Provide the [X, Y] coordinate of the cell's center where the given text is located.  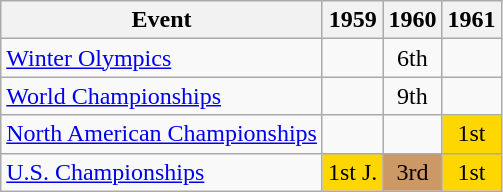
1st J. [352, 172]
6th [412, 58]
Winter Olympics [162, 58]
World Championships [162, 96]
North American Championships [162, 134]
Event [162, 20]
9th [412, 96]
3rd [412, 172]
U.S. Championships [162, 172]
1959 [352, 20]
1961 [472, 20]
1960 [412, 20]
